Output the (X, Y) coordinate of the center of the cell containing the given text.  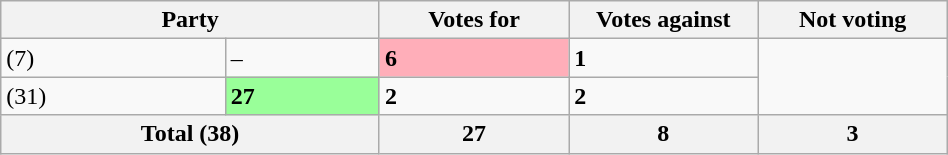
(31) (113, 96)
3 (852, 134)
(7) (113, 58)
Total (38) (190, 134)
8 (664, 134)
– (302, 58)
Votes for (474, 20)
Not voting (852, 20)
6 (474, 58)
Party (190, 20)
Votes against (664, 20)
1 (664, 58)
